Scan for the cell matching the given text and deliver its [x, y] coordinate at center. 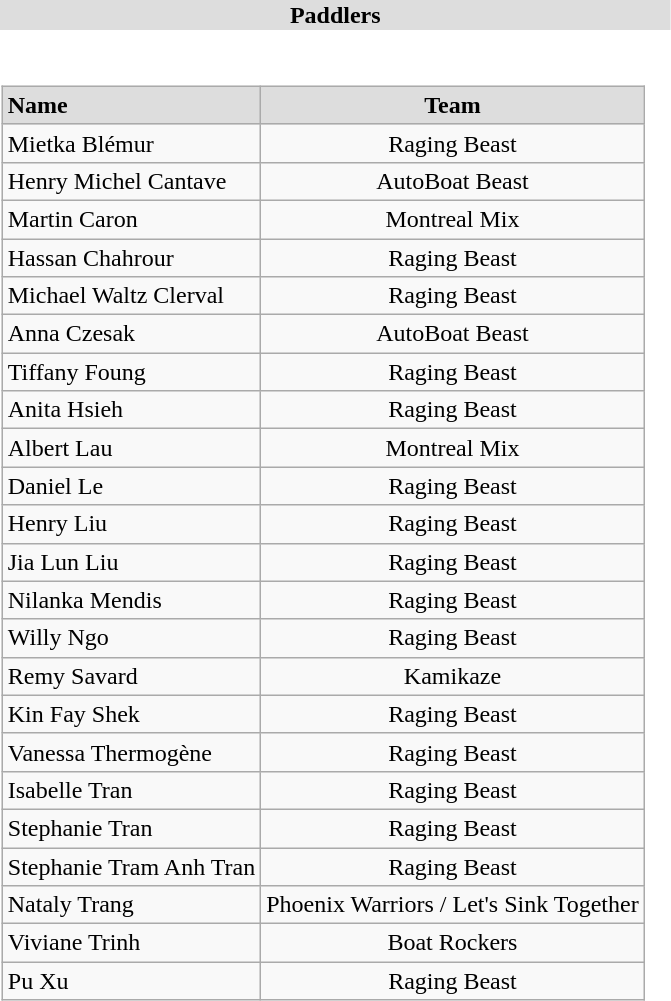
Daniel Le [131, 486]
Pu Xu [131, 981]
Remy Savard [131, 676]
Henry Liu [131, 524]
Kin Fay Shek [131, 714]
Anna Czesak [131, 334]
Anita Hsieh [131, 410]
Albert Lau [131, 448]
Stephanie Tran [131, 828]
Kamikaze [453, 676]
Name [131, 105]
Nilanka Mendis [131, 600]
Team [453, 105]
Tiffany Foung [131, 372]
Viviane Trinh [131, 943]
Henry Michel Cantave [131, 181]
Phoenix Warriors / Let's Sink Together [453, 905]
Isabelle Tran [131, 790]
Nataly Trang [131, 905]
Michael Waltz Clerval [131, 296]
Hassan Chahrour [131, 257]
Willy Ngo [131, 638]
Mietka Blémur [131, 143]
Martin Caron [131, 219]
Paddlers [335, 15]
Jia Lun Liu [131, 562]
Vanessa Thermogène [131, 752]
Boat Rockers [453, 943]
Stephanie Tram Anh Tran [131, 867]
